Return the (x, y) coordinate for the center point of the cell that contains the specified text.  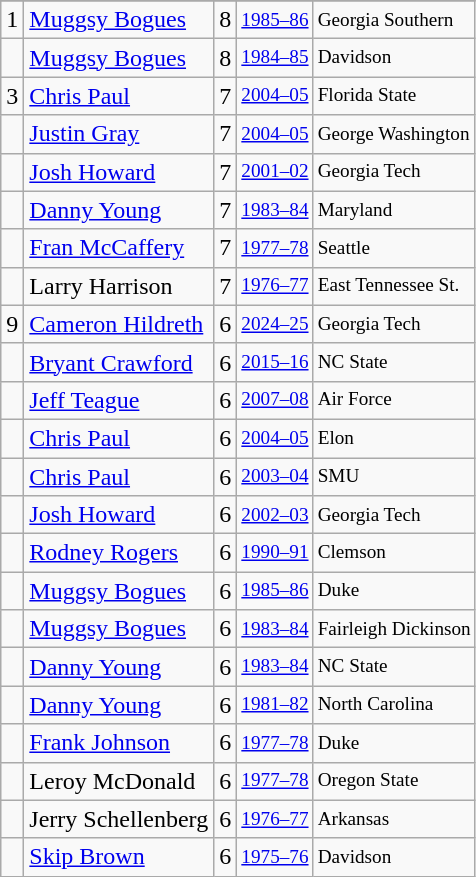
Cameron Hildreth (119, 324)
2024–25 (275, 324)
2003–04 (275, 477)
Elon (394, 438)
1990–91 (275, 553)
2002–03 (275, 515)
Bryant Crawford (119, 362)
Jeff Teague (119, 400)
Jerry Schellenberg (119, 819)
Leroy McDonald (119, 781)
1 (12, 20)
Justin Gray (119, 134)
Maryland (394, 210)
East Tennessee St. (394, 286)
SMU (394, 477)
Clemson (394, 553)
Florida State (394, 96)
Fran McCaffery (119, 248)
Larry Harrison (119, 286)
9 (12, 324)
Arkansas (394, 819)
Seattle (394, 248)
3 (12, 96)
2015–16 (275, 362)
1981–82 (275, 705)
North Carolina (394, 705)
2007–08 (275, 400)
Frank Johnson (119, 743)
Air Force (394, 400)
Fairleigh Dickinson (394, 629)
2001–02 (275, 172)
Skip Brown (119, 857)
Rodney Rogers (119, 553)
Oregon State (394, 781)
1984–85 (275, 58)
Georgia Southern (394, 20)
1975–76 (275, 857)
George Washington (394, 134)
